Capture the cell that displays the provided text and extract its [x, y] central coordinate. 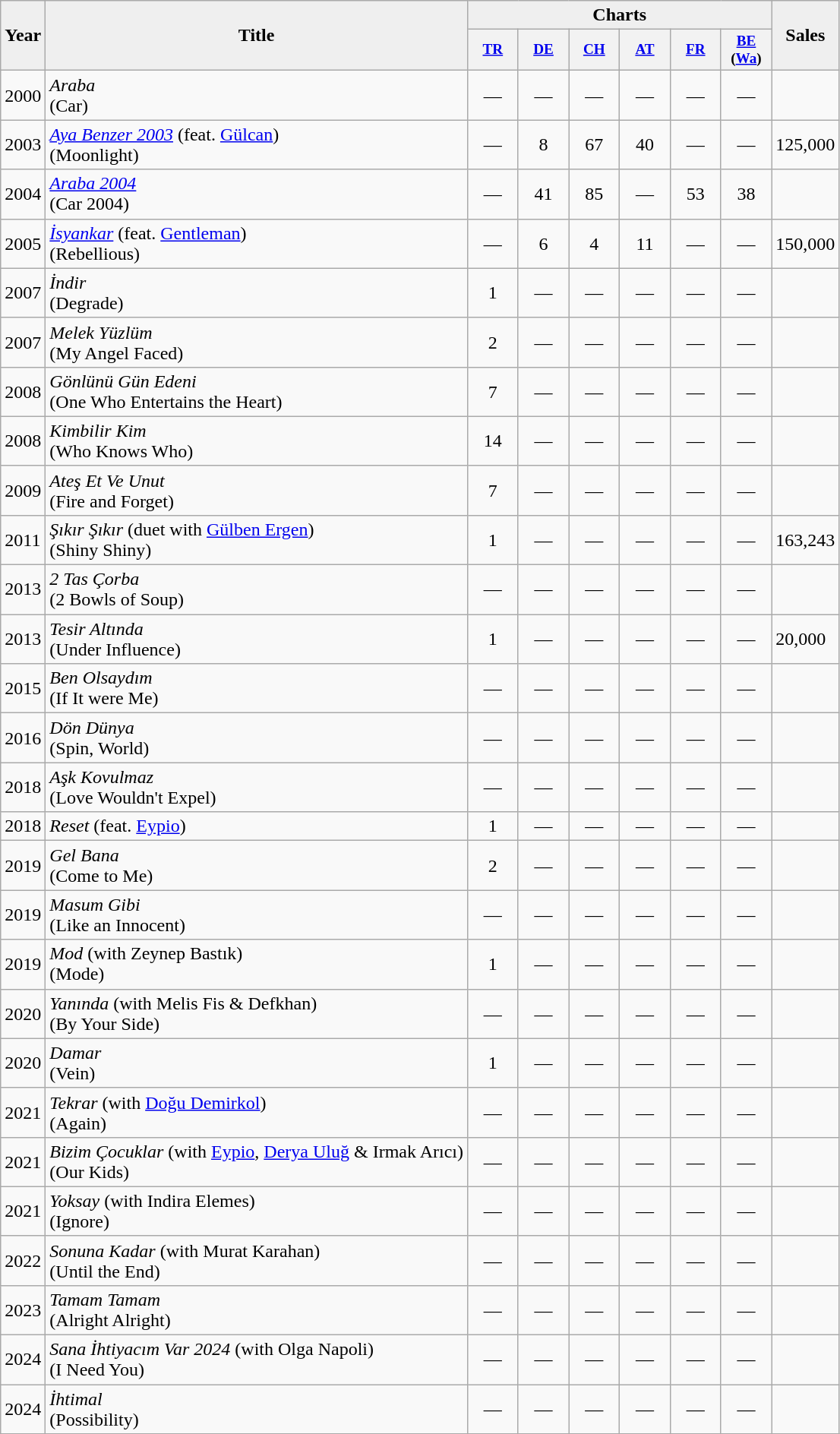
Year [23, 36]
85 [594, 194]
Damar(Vein) [257, 1063]
6 [544, 243]
Şıkır Şıkır (duet with Gülben Ergen) (Shiny Shiny) [257, 541]
CH [594, 50]
Aşk Kovulmaz (Love Wouldn't Expel) [257, 787]
Yoksay (with Indira Elemes)(Ignore) [257, 1211]
2016 [23, 738]
Tesir Altında (Under Influence) [257, 640]
11 [646, 243]
Reset (feat. Eypio) [257, 826]
AT [646, 50]
Bizim Çocuklar (with Eypio, Derya Uluğ & Irmak Arıcı)(Our Kids) [257, 1162]
14 [492, 441]
53 [696, 194]
2011 [23, 541]
Gönlünü Gün Edeni(One Who Entertains the Heart) [257, 392]
İndir(Degrade) [257, 293]
Tamam Tamam(Alright Alright) [257, 1311]
Ateş Et Ve Unut(Fire and Forget) [257, 491]
2005 [23, 243]
Sonuna Kadar (with Murat Karahan)(Until the End) [257, 1261]
Ben Olsaydım (If It were Me) [257, 688]
2003 [23, 144]
41 [544, 194]
67 [594, 144]
20,000 [805, 640]
38 [746, 194]
Tekrar (with Doğu Demirkol)(Again) [257, 1112]
163,243 [805, 541]
8 [544, 144]
150,000 [805, 243]
İsyankar (feat. Gentleman)(Rebellious) [257, 243]
FR [696, 50]
2 Tas Çorba (2 Bowls of Soup) [257, 589]
Charts [619, 15]
Araba (Car) [257, 96]
Gel Bana (Come to Me) [257, 866]
TR [492, 50]
2022 [23, 1261]
BE (Wa) [746, 50]
Title [257, 36]
Aya Benzer 2003 (feat. Gülcan) (Moonlight) [257, 144]
Kimbilir Kim(Who Knows Who) [257, 441]
Dön Dünya (Spin, World) [257, 738]
2009 [23, 491]
4 [594, 243]
Sales [805, 36]
Masum Gibi (Like an Innocent) [257, 914]
DE [544, 50]
Araba 2004 (Car 2004) [257, 194]
Melek Yüzlüm(My Angel Faced) [257, 342]
2000 [23, 96]
2023 [23, 1311]
Mod (with Zeynep Bastık)(Mode) [257, 965]
2015 [23, 688]
Yanında (with Melis Fis & Defkhan)(By Your Side) [257, 1013]
2004 [23, 194]
Sana İhtiyacım Var 2024 (with Olga Napoli)(I Need You) [257, 1360]
40 [646, 144]
İhtimal(Possibility) [257, 1410]
125,000 [805, 144]
